Find where the given text appears and provide that cell's center as (X, Y) coordinate. 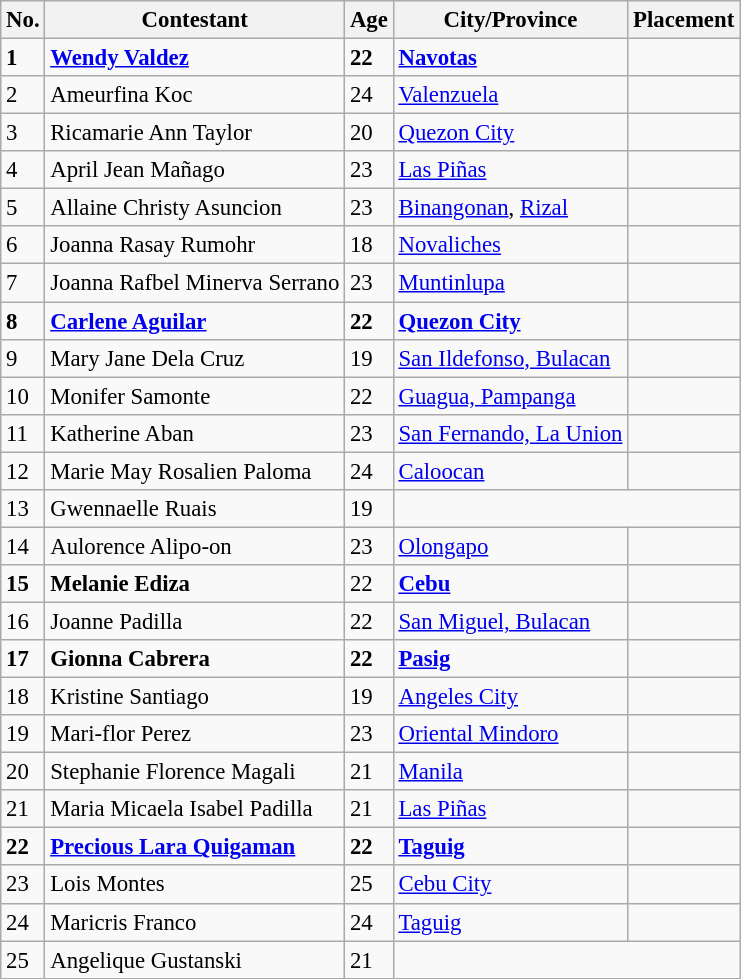
Marie May Rosalien Paloma (195, 471)
3 (23, 133)
No. (23, 20)
Monifer Samonte (195, 396)
Ameurfina Koc (195, 95)
Precious Lara Quigaman (195, 847)
13 (23, 509)
1 (23, 58)
City/Province (510, 20)
Joanna Rasay Rumohr (195, 245)
7 (23, 283)
12 (23, 471)
Pasig (510, 659)
10 (23, 396)
Guagua, Pampanga (510, 396)
Gwennaelle Ruais (195, 509)
April Jean Mañago (195, 170)
Angelique Gustanski (195, 960)
San Miguel, Bulacan (510, 621)
Oriental Mindoro (510, 734)
Cebu City (510, 885)
Wendy Valdez (195, 58)
15 (23, 584)
16 (23, 621)
Binangonan, Rizal (510, 208)
6 (23, 245)
Maria Micaela Isabel Padilla (195, 809)
Gionna Cabrera (195, 659)
11 (23, 433)
Novaliches (510, 245)
Lois Montes (195, 885)
Cebu (510, 584)
Maricris Franco (195, 922)
Melanie Ediza (195, 584)
Joanne Padilla (195, 621)
Stephanie Florence Magali (195, 772)
Age (370, 20)
Placement (684, 20)
Caloocan (510, 471)
Aulorence Alipo-on (195, 546)
San Fernando, La Union (510, 433)
Angeles City (510, 697)
17 (23, 659)
Kristine Santiago (195, 697)
Valenzuela (510, 95)
Katherine Aban (195, 433)
Carlene Aguilar (195, 321)
Ricamarie Ann Taylor (195, 133)
4 (23, 170)
Joanna Rafbel Minerva Serrano (195, 283)
Mari-flor Perez (195, 734)
Contestant (195, 20)
San Ildefonso, Bulacan (510, 358)
Mary Jane Dela Cruz (195, 358)
14 (23, 546)
9 (23, 358)
Olongapo (510, 546)
Muntinlupa (510, 283)
Allaine Christy Asuncion (195, 208)
Navotas (510, 58)
2 (23, 95)
5 (23, 208)
8 (23, 321)
Manila (510, 772)
